Identify which cell holds the provided text, then report its [x, y] central coordinate. 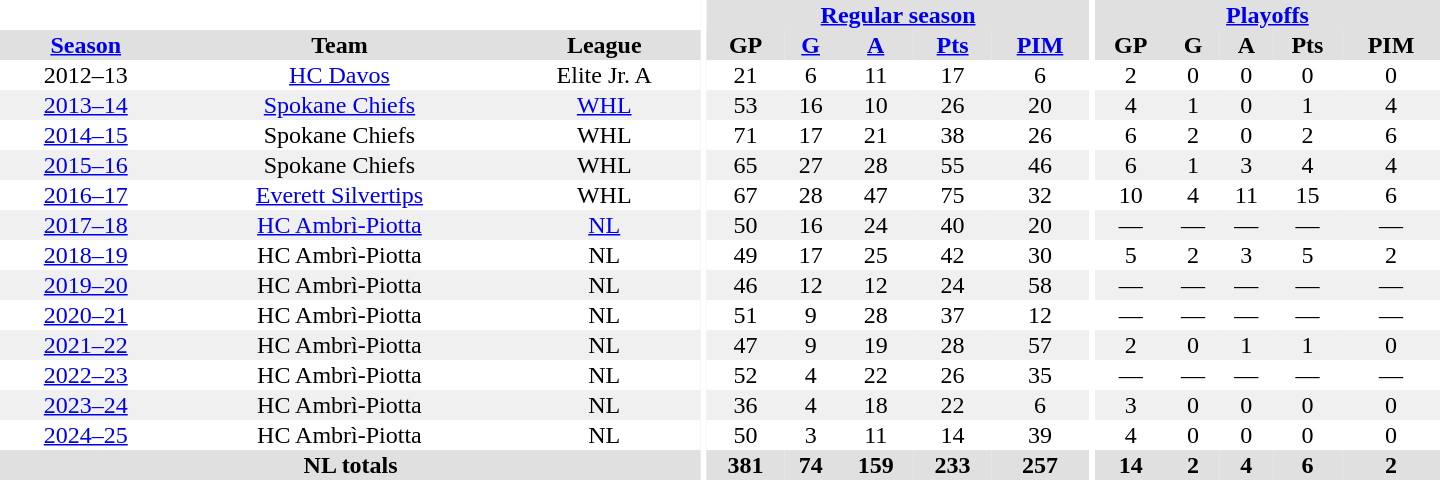
Team [340, 45]
257 [1040, 465]
30 [1040, 255]
2016–17 [86, 195]
HC Davos [340, 75]
51 [746, 315]
58 [1040, 285]
71 [746, 135]
2017–18 [86, 225]
Season [86, 45]
65 [746, 165]
36 [746, 405]
2022–23 [86, 375]
2021–22 [86, 345]
Elite Jr. A [604, 75]
2012–13 [86, 75]
Everett Silvertips [340, 195]
52 [746, 375]
75 [952, 195]
2015–16 [86, 165]
40 [952, 225]
2020–21 [86, 315]
37 [952, 315]
25 [876, 255]
53 [746, 105]
Regular season [898, 15]
2013–14 [86, 105]
2019–20 [86, 285]
NL totals [350, 465]
2014–15 [86, 135]
27 [810, 165]
18 [876, 405]
49 [746, 255]
32 [1040, 195]
Playoffs [1268, 15]
2018–19 [86, 255]
2023–24 [86, 405]
55 [952, 165]
74 [810, 465]
42 [952, 255]
League [604, 45]
35 [1040, 375]
15 [1308, 195]
381 [746, 465]
57 [1040, 345]
2024–25 [86, 435]
233 [952, 465]
159 [876, 465]
38 [952, 135]
67 [746, 195]
19 [876, 345]
39 [1040, 435]
